From the cell containing the given text, extract its center point as [X, Y] coordinate. 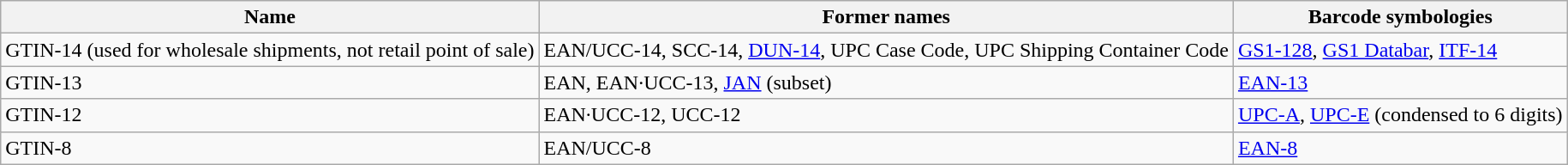
EAN, EAN·UCC-13, JAN (subset) [886, 82]
EAN/UCC-8 [886, 148]
EAN-13 [1400, 82]
EAN/UCC-14, SCC-14, DUN-14, UPC Case Code, UPC Shipping Container Code [886, 50]
GTIN-14 (used for wholesale shipments, not retail point of sale) [270, 50]
Former names [886, 17]
EAN·UCC-12, UCC-12 [886, 115]
GS1-128, GS1 Databar, ITF-14 [1400, 50]
Barcode symbologies [1400, 17]
GTIN-13 [270, 82]
EAN-8 [1400, 148]
GTIN-8 [270, 148]
UPC-A, UPC-E (condensed to 6 digits) [1400, 115]
GTIN-12 [270, 115]
Name [270, 17]
